Detect which cell encompasses the target text, then output its (X, Y) center coordinate. 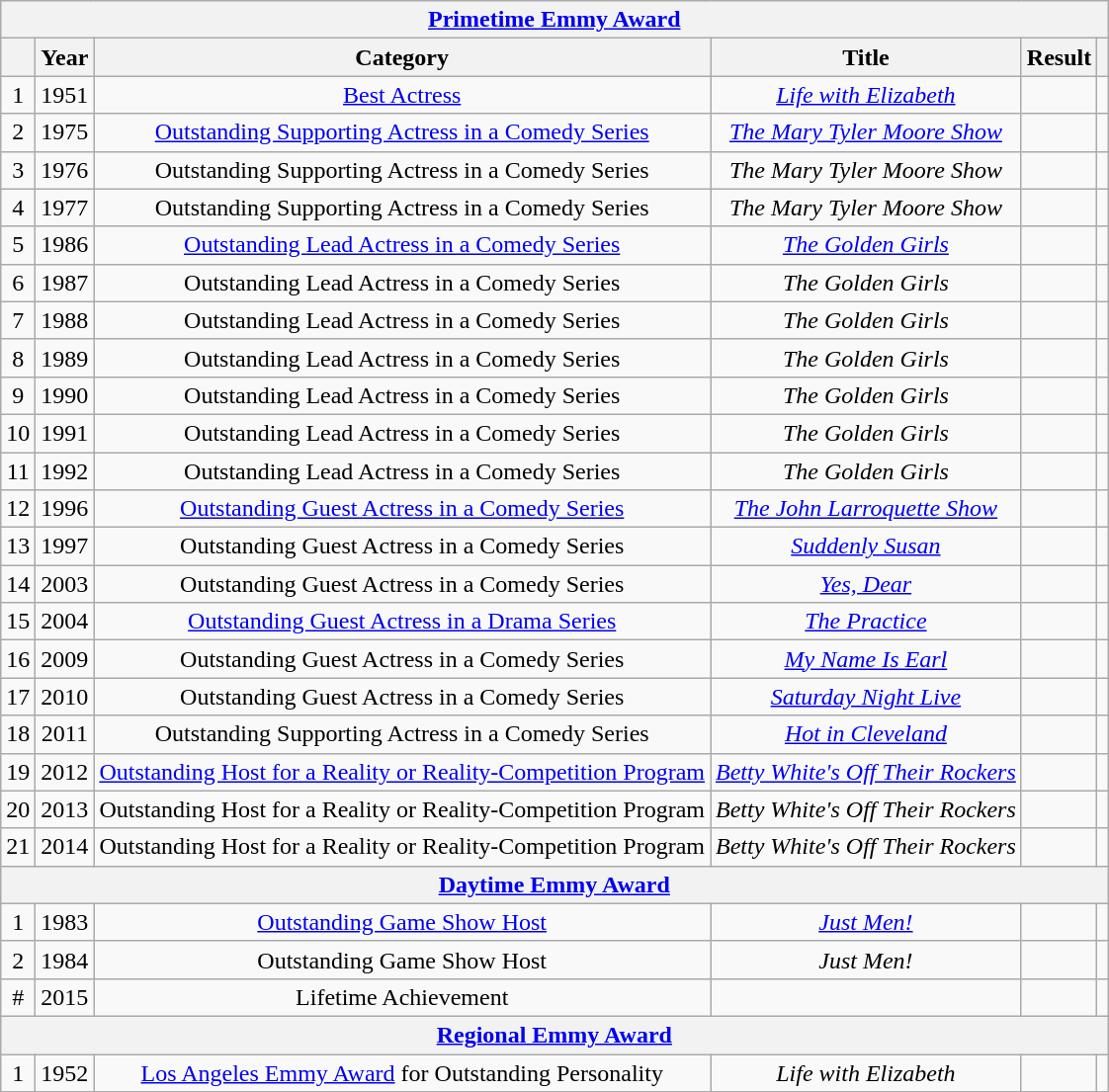
1996 (65, 509)
Los Angeles Emmy Award for Outstanding Personality (402, 1072)
18 (18, 734)
My Name Is Earl (866, 659)
1952 (65, 1072)
10 (18, 433)
1997 (65, 546)
14 (18, 584)
1951 (65, 95)
9 (18, 395)
4 (18, 208)
20 (18, 809)
1990 (65, 395)
2009 (65, 659)
17 (18, 697)
Regional Emmy Award (554, 1035)
1975 (65, 132)
1988 (65, 320)
21 (18, 847)
Best Actress (402, 95)
8 (18, 358)
The John Larroquette Show (866, 509)
13 (18, 546)
6 (18, 283)
2004 (65, 622)
1983 (65, 922)
Title (866, 57)
1991 (65, 433)
Lifetime Achievement (402, 997)
2013 (65, 809)
Primetime Emmy Award (554, 20)
7 (18, 320)
16 (18, 659)
Result (1059, 57)
Suddenly Susan (866, 546)
2012 (65, 772)
5 (18, 245)
2011 (65, 734)
15 (18, 622)
The Practice (866, 622)
1984 (65, 960)
1992 (65, 471)
1987 (65, 283)
Year (65, 57)
2014 (65, 847)
Yes, Dear (866, 584)
Outstanding Guest Actress in a Drama Series (402, 622)
1986 (65, 245)
# (18, 997)
Daytime Emmy Award (554, 884)
11 (18, 471)
19 (18, 772)
Saturday Night Live (866, 697)
1976 (65, 170)
3 (18, 170)
12 (18, 509)
2003 (65, 584)
2015 (65, 997)
Category (402, 57)
Hot in Cleveland (866, 734)
1989 (65, 358)
2010 (65, 697)
1977 (65, 208)
